Detect which cell encompasses the target text, then output its (x, y) center coordinate. 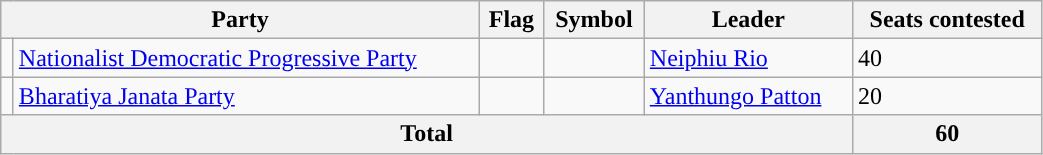
Yanthungo Patton (748, 96)
Total (427, 134)
Flag (511, 20)
Neiphiu Rio (748, 58)
Bharatiya Janata Party (246, 96)
40 (947, 58)
Nationalist Democratic Progressive Party (246, 58)
Symbol (594, 20)
Party (240, 20)
Seats contested (947, 20)
60 (947, 134)
Leader (748, 20)
20 (947, 96)
